Detect which cell encompasses the target text, then output its [X, Y] center coordinate. 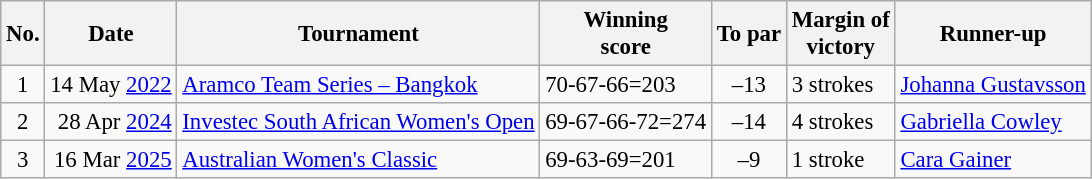
3 strokes [840, 85]
–9 [748, 160]
Gabriella Cowley [993, 122]
1 stroke [840, 160]
Winningscore [626, 34]
69-63-69=201 [626, 160]
69-67-66-72=274 [626, 122]
Johanna Gustavsson [993, 85]
1 [23, 85]
Investec South African Women's Open [358, 122]
3 [23, 160]
Margin ofvictory [840, 34]
Tournament [358, 34]
14 May 2022 [111, 85]
28 Apr 2024 [111, 122]
2 [23, 122]
Cara Gainer [993, 160]
Australian Women's Classic [358, 160]
Aramco Team Series – Bangkok [358, 85]
No. [23, 34]
70-67-66=203 [626, 85]
16 Mar 2025 [111, 160]
–13 [748, 85]
4 strokes [840, 122]
Date [111, 34]
Runner-up [993, 34]
To par [748, 34]
–14 [748, 122]
